Determine the (x, y) coordinate at the center of the cell enclosing the given text.  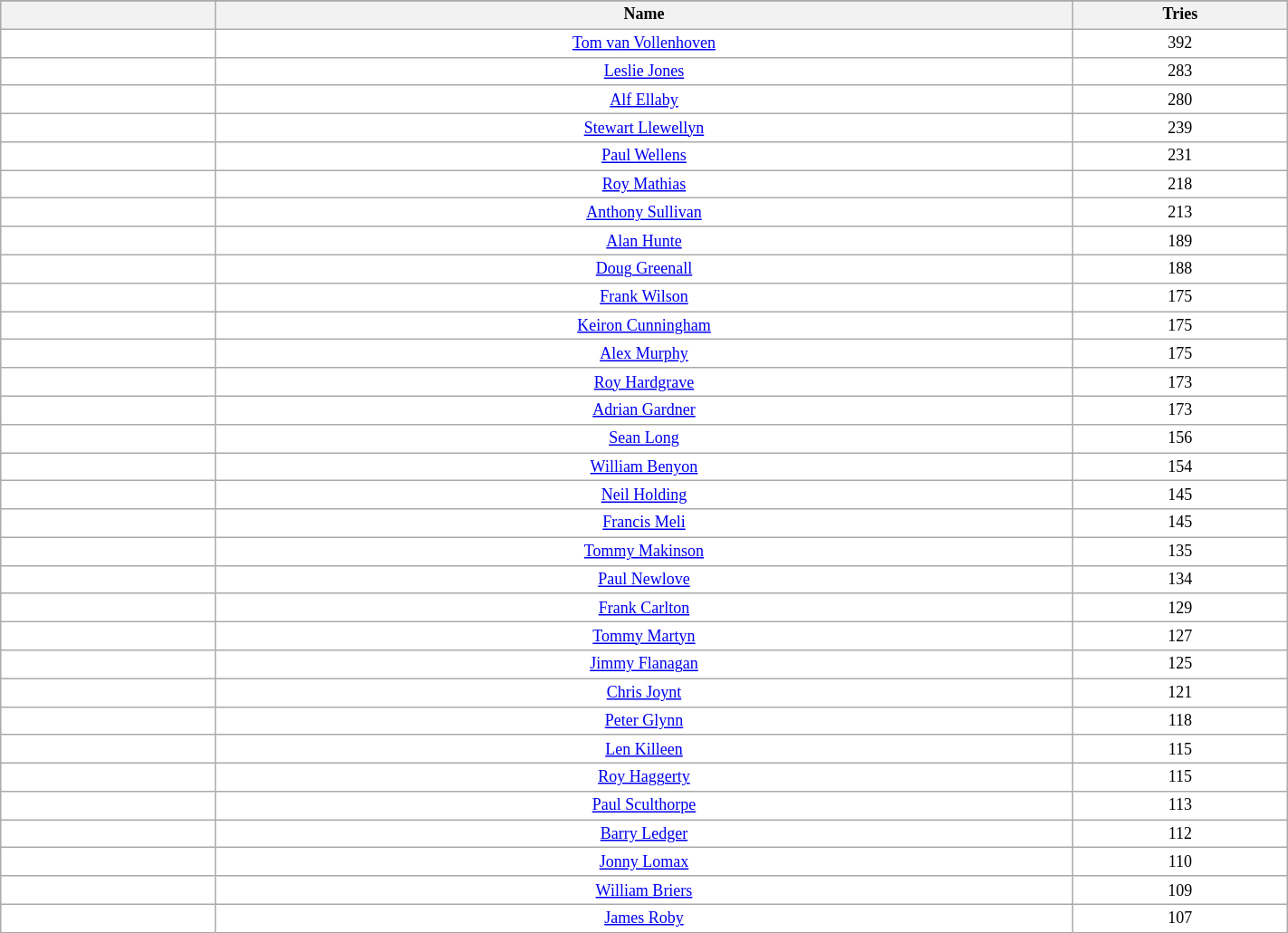
Jonny Lomax (643, 862)
Frank Wilson (643, 297)
Tommy Martyn (643, 636)
Paul Newlove (643, 580)
Doug Greenall (643, 268)
110 (1179, 862)
Roy Mathias (643, 185)
Frank Carlton (643, 607)
Tom van Vollenhoven (643, 43)
112 (1179, 833)
118 (1179, 721)
121 (1179, 692)
William Briers (643, 890)
Name (643, 14)
Peter Glynn (643, 721)
135 (1179, 551)
125 (1179, 665)
392 (1179, 43)
Jimmy Flanagan (643, 665)
189 (1179, 241)
231 (1179, 156)
239 (1179, 127)
188 (1179, 268)
Paul Wellens (643, 156)
109 (1179, 890)
283 (1179, 71)
Anthony Sullivan (643, 212)
156 (1179, 438)
Keiron Cunningham (643, 326)
Leslie Jones (643, 71)
154 (1179, 467)
Tommy Makinson (643, 551)
Chris Joynt (643, 692)
Stewart Llewellyn (643, 127)
280 (1179, 100)
William Benyon (643, 467)
107 (1179, 919)
Roy Haggerty (643, 777)
129 (1179, 607)
Tries (1179, 14)
213 (1179, 212)
Adrian Gardner (643, 409)
James Roby (643, 919)
Francis Meli (643, 524)
Alex Murphy (643, 353)
Barry Ledger (643, 833)
134 (1179, 580)
113 (1179, 806)
218 (1179, 185)
Sean Long (643, 438)
127 (1179, 636)
Alan Hunte (643, 241)
Neil Holding (643, 495)
Paul Sculthorpe (643, 806)
Alf Ellaby (643, 100)
Len Killeen (643, 748)
Roy Hardgrave (643, 382)
